Capture the cell that displays the provided text and extract its [X, Y] central coordinate. 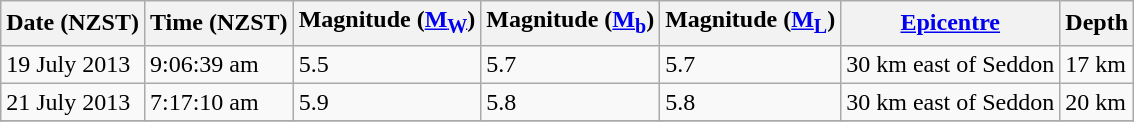
Time (NZST) [218, 23]
5.5 [387, 64]
19 July 2013 [73, 64]
9:06:39 am [218, 64]
Date (NZST) [73, 23]
Epicentre [950, 23]
Magnitude (Mb) [570, 23]
17 km [1097, 64]
Magnitude (MW) [387, 23]
5.9 [387, 102]
Depth [1097, 23]
21 July 2013 [73, 102]
7:17:10 am [218, 102]
Magnitude (ML) [750, 23]
20 km [1097, 102]
